Output the [x, y] coordinate of the center of the cell containing the given text.  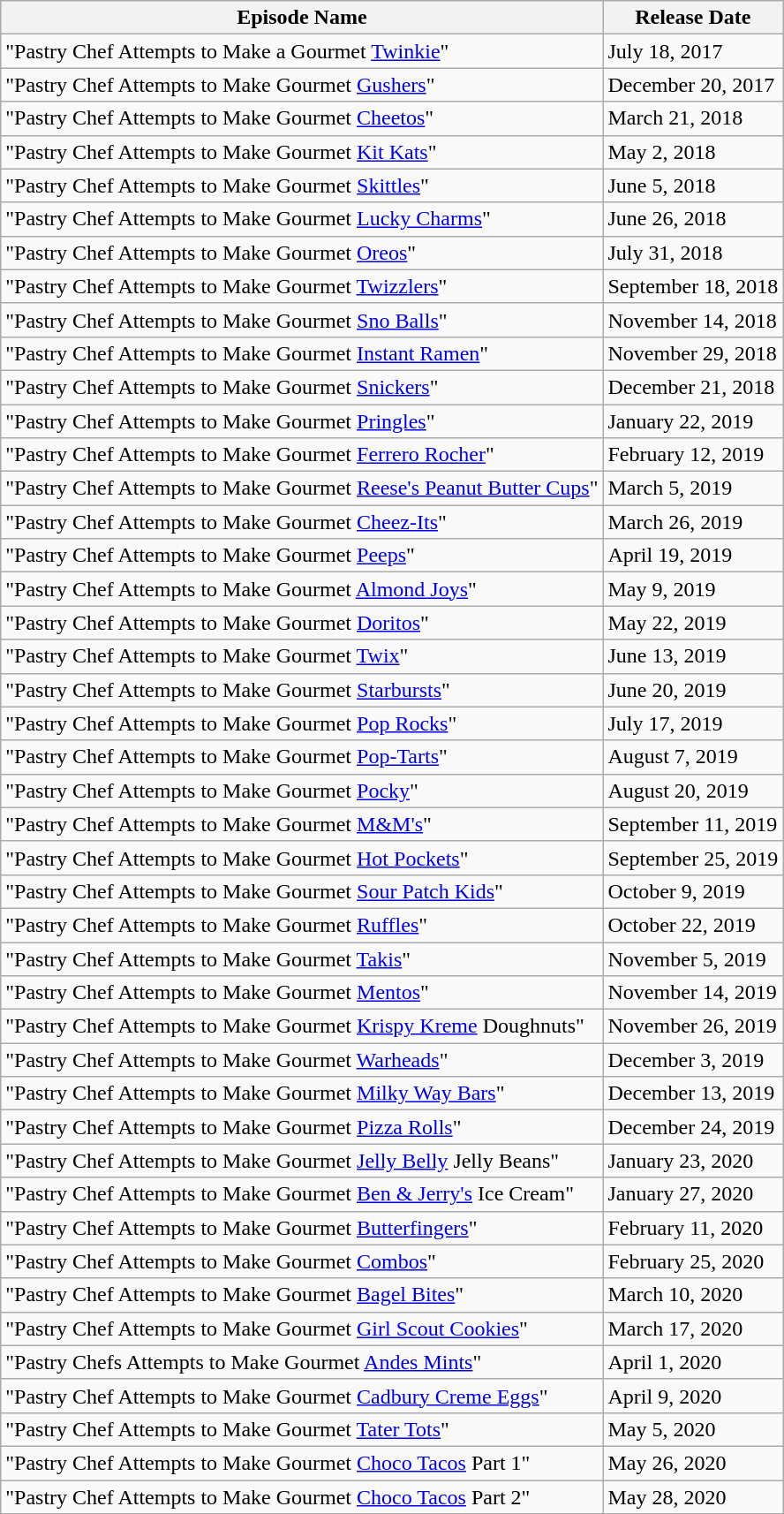
November 26, 2019 [693, 1026]
April 19, 2019 [693, 556]
March 21, 2018 [693, 118]
Release Date [693, 18]
May 22, 2019 [693, 623]
"Pastry Chef Attempts to Make Gourmet Cadbury Creme Eggs" [302, 1396]
December 3, 2019 [693, 1060]
September 18, 2018 [693, 286]
October 9, 2019 [693, 891]
"Pastry Chef Attempts to Make Gourmet Oreos" [302, 253]
"Pastry Chef Attempts to Make Gourmet Twix" [302, 656]
January 23, 2020 [693, 1161]
"Pastry Chef Attempts to Make Gourmet Butterfingers" [302, 1228]
"Pastry Chef Attempts to Make Gourmet Lucky Charms" [302, 219]
June 5, 2018 [693, 185]
August 20, 2019 [693, 791]
April 9, 2020 [693, 1396]
"Pastry Chef Attempts to Make Gourmet Jelly Belly Jelly Beans" [302, 1161]
May 2, 2018 [693, 152]
March 5, 2019 [693, 488]
June 20, 2019 [693, 690]
"Pastry Chef Attempts to Make Gourmet Mentos" [302, 993]
"Pastry Chef Attempts to Make Gourmet Pizza Rolls" [302, 1127]
"Pastry Chef Attempts to Make a Gourmet Twinkie" [302, 51]
"Pastry Chef Attempts to Make Gourmet Cheez-Its" [302, 522]
March 26, 2019 [693, 522]
February 25, 2020 [693, 1261]
"Pastry Chef Attempts to Make Gourmet Combos" [302, 1261]
"Pastry Chef Attempts to Make Gourmet Takis" [302, 958]
"Pastry Chef Attempts to Make Gourmet Sno Balls" [302, 320]
May 26, 2020 [693, 1463]
June 26, 2018 [693, 219]
November 14, 2018 [693, 320]
March 10, 2020 [693, 1295]
"Pastry Chef Attempts to Make Gourmet Choco Tacos Part 1" [302, 1463]
"Pastry Chef Attempts to Make Gourmet Hot Pockets" [302, 858]
"Pastry Chef Attempts to Make Gourmet Pop-Tarts" [302, 757]
December 24, 2019 [693, 1127]
October 22, 2019 [693, 925]
"Pastry Chef Attempts to Make Gourmet Pocky" [302, 791]
"Pastry Chef Attempts to Make Gourmet Pop Rocks" [302, 723]
"Pastry Chef Attempts to Make Gourmet Pringles" [302, 421]
November 29, 2018 [693, 353]
"Pastry Chef Attempts to Make Gourmet Almond Joys" [302, 589]
"Pastry Chef Attempts to Make Gourmet Kit Kats" [302, 152]
"Pastry Chefs Attempts to Make Gourmet Andes Mints" [302, 1362]
"Pastry Chef Attempts to Make Gourmet Milky Way Bars" [302, 1094]
Episode Name [302, 18]
June 13, 2019 [693, 656]
July 18, 2017 [693, 51]
May 28, 2020 [693, 1497]
July 17, 2019 [693, 723]
"Pastry Chef Attempts to Make Gourmet Krispy Kreme Doughnuts" [302, 1026]
August 7, 2019 [693, 757]
September 11, 2019 [693, 824]
"Pastry Chef Attempts to Make Gourmet Skittles" [302, 185]
"Pastry Chef Attempts to Make Gourmet Ben & Jerry's Ice Cream" [302, 1194]
May 9, 2019 [693, 589]
November 5, 2019 [693, 958]
April 1, 2020 [693, 1362]
February 11, 2020 [693, 1228]
"Pastry Chef Attempts to Make Gourmet Snickers" [302, 387]
"Pastry Chef Attempts to Make Gourmet Ferrero Rocher" [302, 455]
"Pastry Chef Attempts to Make Gourmet M&M's" [302, 824]
"Pastry Chef Attempts to Make Gourmet Girl Scout Cookies" [302, 1329]
"Pastry Chef Attempts to Make Gourmet Bagel Bites" [302, 1295]
December 20, 2017 [693, 85]
May 5, 2020 [693, 1429]
"Pastry Chef Attempts to Make Gourmet Twizzlers" [302, 286]
"Pastry Chef Attempts to Make Gourmet Sour Patch Kids" [302, 891]
September 25, 2019 [693, 858]
November 14, 2019 [693, 993]
"Pastry Chef Attempts to Make Gourmet Gushers" [302, 85]
January 27, 2020 [693, 1194]
"Pastry Chef Attempts to Make Gourmet Peeps" [302, 556]
January 22, 2019 [693, 421]
"Pastry Chef Attempts to Make Gourmet Reese's Peanut Butter Cups" [302, 488]
"Pastry Chef Attempts to Make Gourmet Instant Ramen" [302, 353]
"Pastry Chef Attempts to Make Gourmet Tater Tots" [302, 1429]
"Pastry Chef Attempts to Make Gourmet Choco Tacos Part 2" [302, 1497]
"Pastry Chef Attempts to Make Gourmet Ruffles" [302, 925]
December 21, 2018 [693, 387]
December 13, 2019 [693, 1094]
"Pastry Chef Attempts to Make Gourmet Warheads" [302, 1060]
February 12, 2019 [693, 455]
"Pastry Chef Attempts to Make Gourmet Starbursts" [302, 690]
July 31, 2018 [693, 253]
"Pastry Chef Attempts to Make Gourmet Doritos" [302, 623]
"Pastry Chef Attempts to Make Gourmet Cheetos" [302, 118]
March 17, 2020 [693, 1329]
